Determine the (X, Y) coordinate at the center of the cell enclosing the given text.  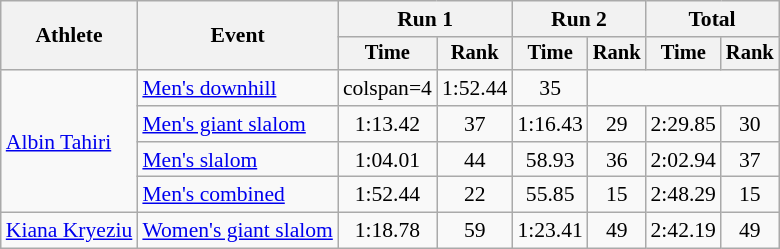
colspan=4 (388, 88)
Total (712, 19)
1:23.41 (550, 231)
2:48.29 (682, 195)
Women's giant slalom (238, 231)
29 (617, 124)
36 (617, 160)
35 (550, 88)
44 (474, 160)
Kiana Kryeziu (70, 231)
55.85 (550, 195)
Men's giant slalom (238, 124)
1:13.42 (388, 124)
2:29.85 (682, 124)
Men's combined (238, 195)
Men's slalom (238, 160)
22 (474, 195)
2:42.19 (682, 231)
59 (474, 231)
1:18.78 (388, 231)
Event (238, 36)
Men's downhill (238, 88)
58.93 (550, 160)
Athlete (70, 36)
2:02.94 (682, 160)
30 (750, 124)
1:04.01 (388, 160)
1:16.43 (550, 124)
Run 2 (578, 19)
Run 1 (426, 19)
Albin Tahiri (70, 141)
